Return (x, y) of the center of cell containing provided text 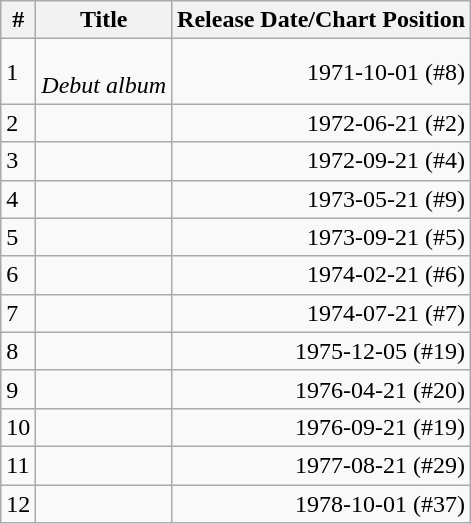
1975-12-05 (#19) (322, 351)
1976-04-21 (#20) (322, 389)
1972-06-21 (#2) (322, 123)
5 (18, 237)
1974-07-21 (#7) (322, 313)
1971-10-01 (#8) (322, 72)
1 (18, 72)
8 (18, 351)
2 (18, 123)
Title (104, 20)
3 (18, 161)
9 (18, 389)
1974-02-21 (#6) (322, 275)
6 (18, 275)
Debut album (104, 72)
7 (18, 313)
1972-09-21 (#4) (322, 161)
4 (18, 199)
# (18, 20)
1973-09-21 (#5) (322, 237)
1973-05-21 (#9) (322, 199)
10 (18, 427)
Release Date/Chart Position (322, 20)
1978-10-01 (#37) (322, 503)
1977-08-21 (#29) (322, 465)
12 (18, 503)
11 (18, 465)
1976-09-21 (#19) (322, 427)
